Return [x, y] of the center of cell containing provided text 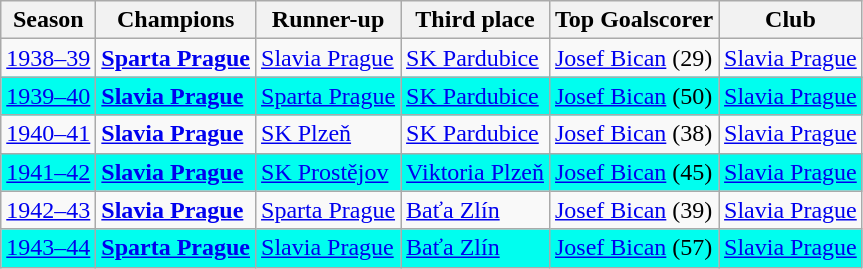
1939–40 [48, 96]
Champions [176, 20]
Josef Bican (45) [634, 172]
1942–43 [48, 210]
Josef Bican (39) [634, 210]
1941–42 [48, 172]
Top Goalscorer [634, 20]
Josef Bican (29) [634, 58]
SK Plzeň [328, 134]
Runner-up [328, 20]
1943–44 [48, 248]
1940–41 [48, 134]
SK Prostějov [328, 172]
Josef Bican (50) [634, 96]
Third place [476, 20]
Viktoria Plzeň [476, 172]
1938–39 [48, 58]
Josef Bican (38) [634, 134]
Club [791, 20]
Josef Bican (57) [634, 248]
Season [48, 20]
